For the text-containing cell, return its midpoint in (x, y) coordinate format. 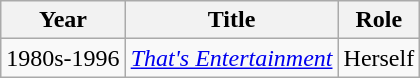
Herself (379, 58)
Title (232, 20)
Year (63, 20)
Role (379, 20)
1980s-1996 (63, 58)
That's Entertainment (232, 58)
